Scan for the cell matching the given text and deliver its [x, y] coordinate at center. 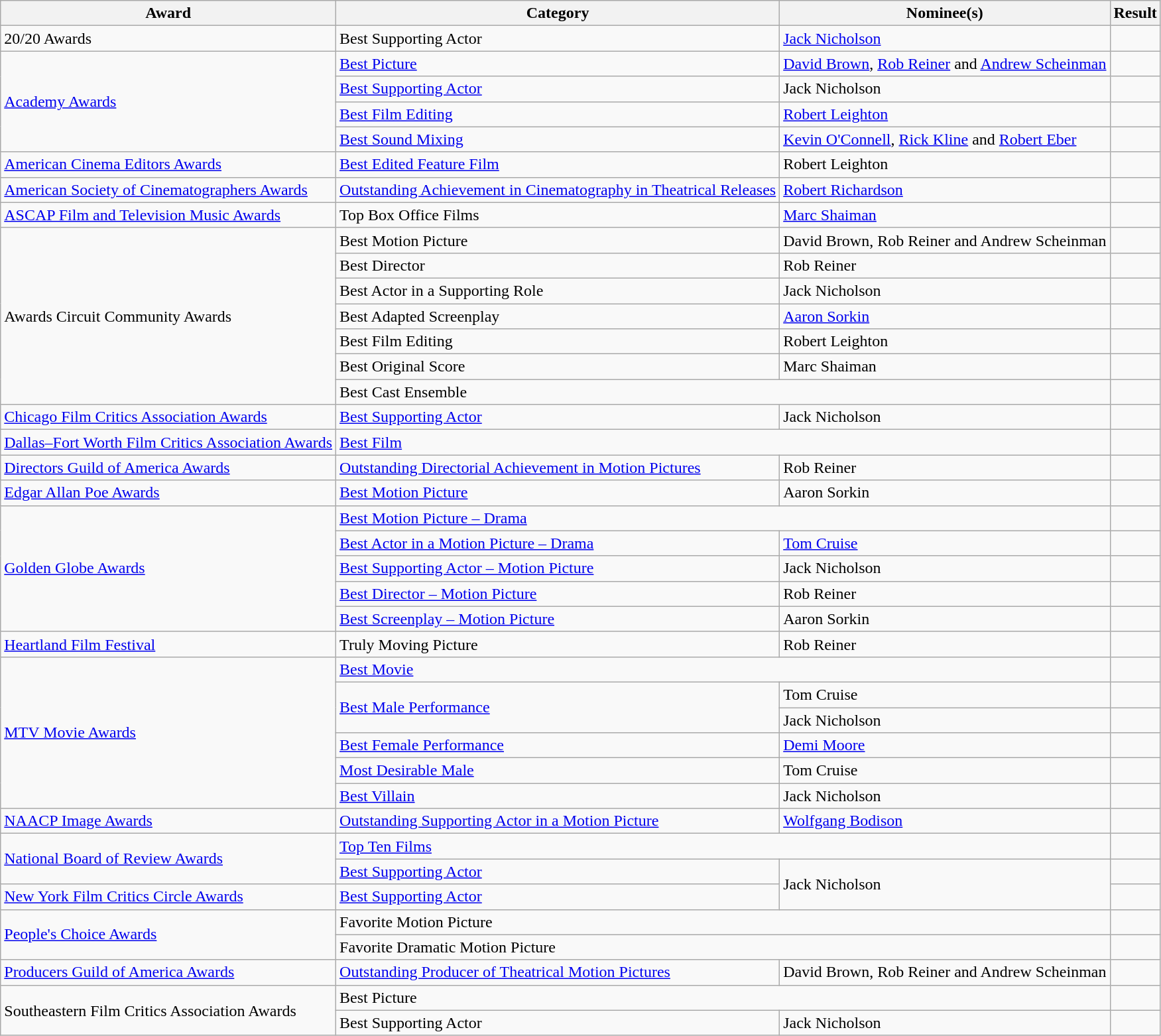
Best Male Performance [558, 707]
People's Choice Awards [168, 935]
Academy Awards [168, 101]
Chicago Film Critics Association Awards [168, 417]
American Society of Cinematographers Awards [168, 190]
Best Sound Mixing [558, 139]
American Cinema Editors Awards [168, 164]
Dallas–Fort Worth Film Critics Association Awards [168, 442]
Best Director – Motion Picture [558, 594]
Producers Guild of America Awards [168, 972]
Truly Moving Picture [558, 644]
Best Original Score [558, 367]
Outstanding Producer of Theatrical Motion Pictures [558, 972]
Best Female Performance [558, 745]
Nominee(s) [945, 13]
Best Actor in a Supporting Role [558, 291]
Best Screenplay – Motion Picture [558, 619]
Outstanding Directorial Achievement in Motion Pictures [558, 468]
Best Actor in a Motion Picture – Drama [558, 543]
National Board of Review Awards [168, 859]
Award [168, 13]
Heartland Film Festival [168, 644]
Best Film [723, 442]
Favorite Motion Picture [723, 922]
Best Supporting Actor – Motion Picture [558, 568]
Best Motion Picture – Drama [723, 518]
Southeastern Film Critics Association Awards [168, 1010]
Favorite Dramatic Motion Picture [723, 947]
Best Movie [723, 669]
Top Ten Films [723, 846]
Most Desirable Male [558, 771]
NAACP Image Awards [168, 821]
MTV Movie Awards [168, 732]
Edgar Allan Poe Awards [168, 493]
Directors Guild of America Awards [168, 468]
Outstanding Achievement in Cinematography in Theatrical Releases [558, 190]
New York Film Critics Circle Awards [168, 897]
Golden Globe Awards [168, 568]
Best Adapted Screenplay [558, 316]
Category [558, 13]
Best Director [558, 265]
Top Box Office Films [558, 215]
Awards Circuit Community Awards [168, 316]
20/20 Awards [168, 38]
Outstanding Supporting Actor in a Motion Picture [558, 821]
Wolfgang Bodison [945, 821]
Best Villain [558, 796]
Kevin O'Connell, Rick Kline and Robert Eber [945, 139]
Best Edited Feature Film [558, 164]
Demi Moore [945, 745]
Robert Richardson [945, 190]
ASCAP Film and Television Music Awards [168, 215]
Best Cast Ensemble [723, 392]
Result [1135, 13]
